Find where the given text appears and provide that cell's center as (x, y) coordinate. 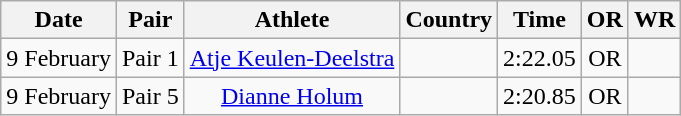
Atje Keulen-Deelstra (292, 58)
Pair 1 (150, 58)
Time (540, 20)
2:20.85 (540, 96)
WR (654, 20)
Athlete (292, 20)
Pair (150, 20)
2:22.05 (540, 58)
Date (59, 20)
Country (449, 20)
Dianne Holum (292, 96)
Pair 5 (150, 96)
